Return the [x, y] coordinate for the center point of the cell that contains the specified text.  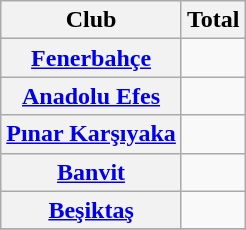
Beşiktaş [92, 210]
Club [92, 20]
Total [213, 20]
Banvit [92, 172]
Fenerbahçe [92, 58]
Pınar Karşıyaka [92, 134]
Anadolu Efes [92, 96]
